Search for the cell housing the specified text and yield its [x, y] center coordinate. 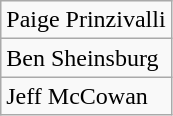
Paige Prinzivalli [86, 20]
Ben Sheinsburg [86, 58]
Jeff McCowan [86, 96]
